Provide the [x, y] coordinate of the cell's center where the given text is located.  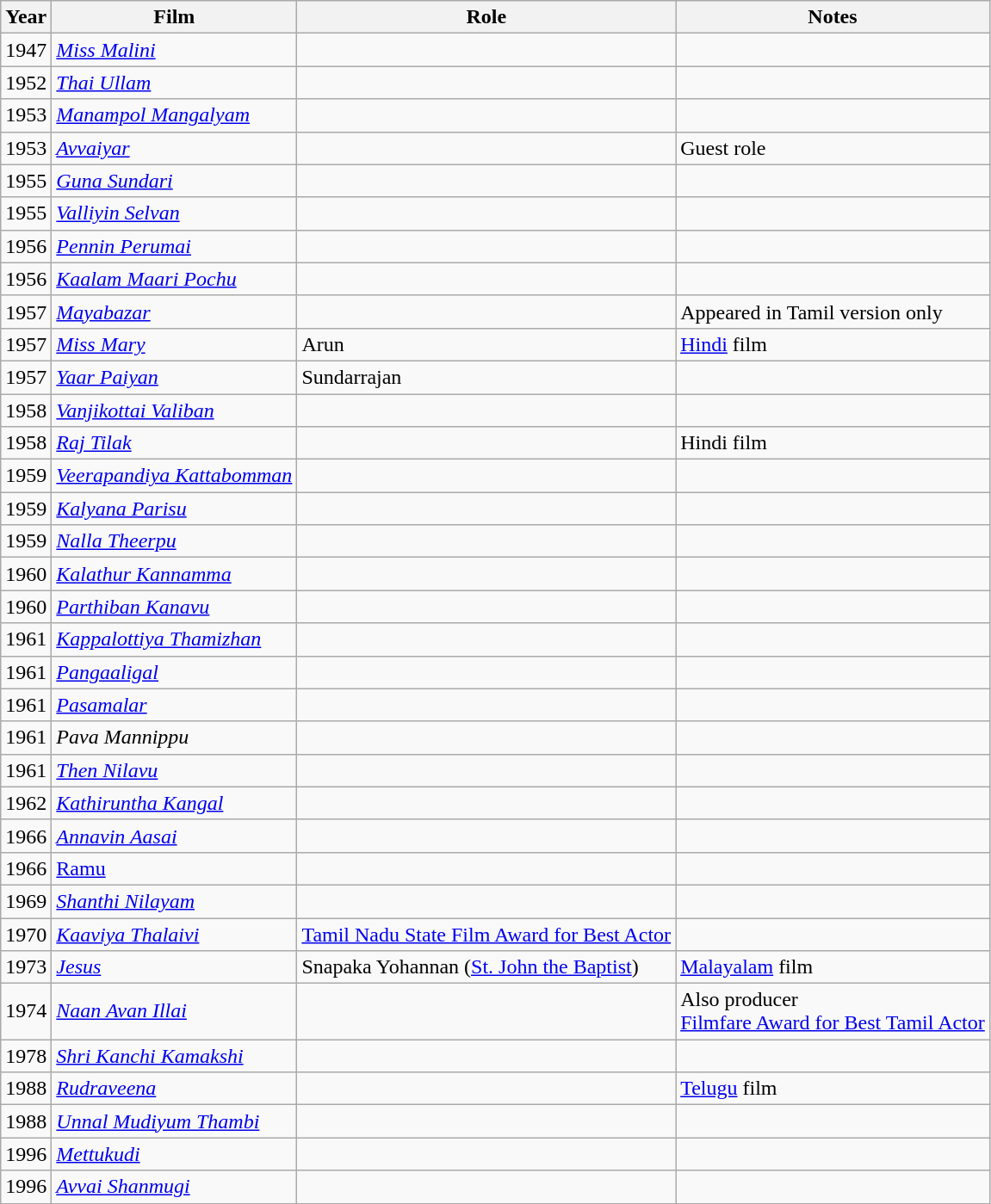
Valliyin Selvan [174, 213]
Snapaka Yohannan (St. John the Baptist) [486, 967]
Nalla Theerpu [174, 541]
Also producerFilmfare Award for Best Tamil Actor [833, 1012]
Avvaiyar [174, 148]
Sundarrajan [486, 377]
Pava Mannippu [174, 738]
Pennin Perumai [174, 246]
1947 [26, 50]
1978 [26, 1056]
Kaaviya Thalaivi [174, 934]
Role [486, 17]
Rudraveena [174, 1089]
1974 [26, 1012]
Arun [486, 344]
Kappalottiya Thamizhan [174, 639]
Mayabazar [174, 312]
Manampol Mangalyam [174, 115]
1952 [26, 83]
Miss Malini [174, 50]
Ramu [174, 868]
Thai Ullam [174, 83]
Avvai Shanmugi [174, 1187]
Guest role [833, 148]
Miss Mary [174, 344]
Malayalam film [833, 967]
Pasamalar [174, 705]
Film [174, 17]
Kathiruntha Kangal [174, 803]
Kalathur Kannamma [174, 574]
1973 [26, 967]
Shanthi Nilayam [174, 901]
1962 [26, 803]
Appeared in Tamil version only [833, 312]
Guna Sundari [174, 181]
Telugu film [833, 1089]
Unnal Mudiyum Thambi [174, 1121]
Kaalam Maari Pochu [174, 279]
1969 [26, 901]
Pangaaligal [174, 672]
Year [26, 17]
Kalyana Parisu [174, 509]
Annavin Aasai [174, 836]
Naan Avan Illai [174, 1012]
1970 [26, 934]
Tamil Nadu State Film Award for Best Actor [486, 934]
Parthiban Kanavu [174, 607]
Then Nilavu [174, 770]
Raj Tilak [174, 443]
Vanjikottai Valiban [174, 411]
Yaar Paiyan [174, 377]
Mettukudi [174, 1154]
Notes [833, 17]
Veerapandiya Kattabomman [174, 476]
Jesus [174, 967]
Shri Kanchi Kamakshi [174, 1056]
